Search for the cell housing the specified text and yield its (X, Y) center coordinate. 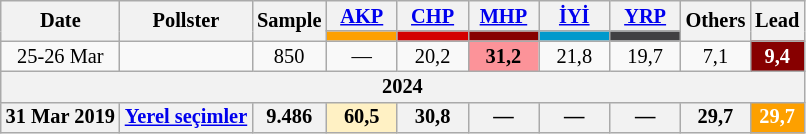
60,5 (362, 118)
AKP (362, 16)
İYİ (574, 16)
Pollster (186, 20)
Date (60, 20)
19,7 (646, 56)
MHP (504, 16)
850 (289, 56)
Sample (289, 20)
31,2 (504, 56)
Yerel seçimler (186, 118)
25-26 Mar (60, 56)
2024 (402, 86)
21,8 (574, 56)
9,4 (777, 56)
CHP (432, 16)
Lead (777, 20)
30,8 (432, 118)
9.486 (289, 118)
Others (716, 20)
YRP (646, 16)
31 Mar 2019 (60, 118)
20,2 (432, 56)
7,1 (716, 56)
